Scan for the cell matching the given text and deliver its [x, y] coordinate at center. 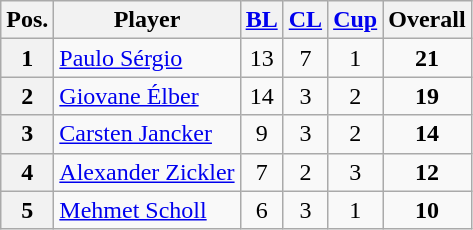
Mehmet Scholl [147, 210]
Alexander Zickler [147, 172]
4 [28, 172]
6 [262, 210]
21 [427, 58]
Giovane Élber [147, 96]
19 [427, 96]
Overall [427, 20]
Paulo Sérgio [147, 58]
5 [28, 210]
BL [262, 20]
Pos. [28, 20]
13 [262, 58]
12 [427, 172]
Carsten Jancker [147, 134]
Cup [356, 20]
10 [427, 210]
Player [147, 20]
9 [262, 134]
CL [305, 20]
